Find where the given text appears and provide that cell's center as [x, y] coordinate. 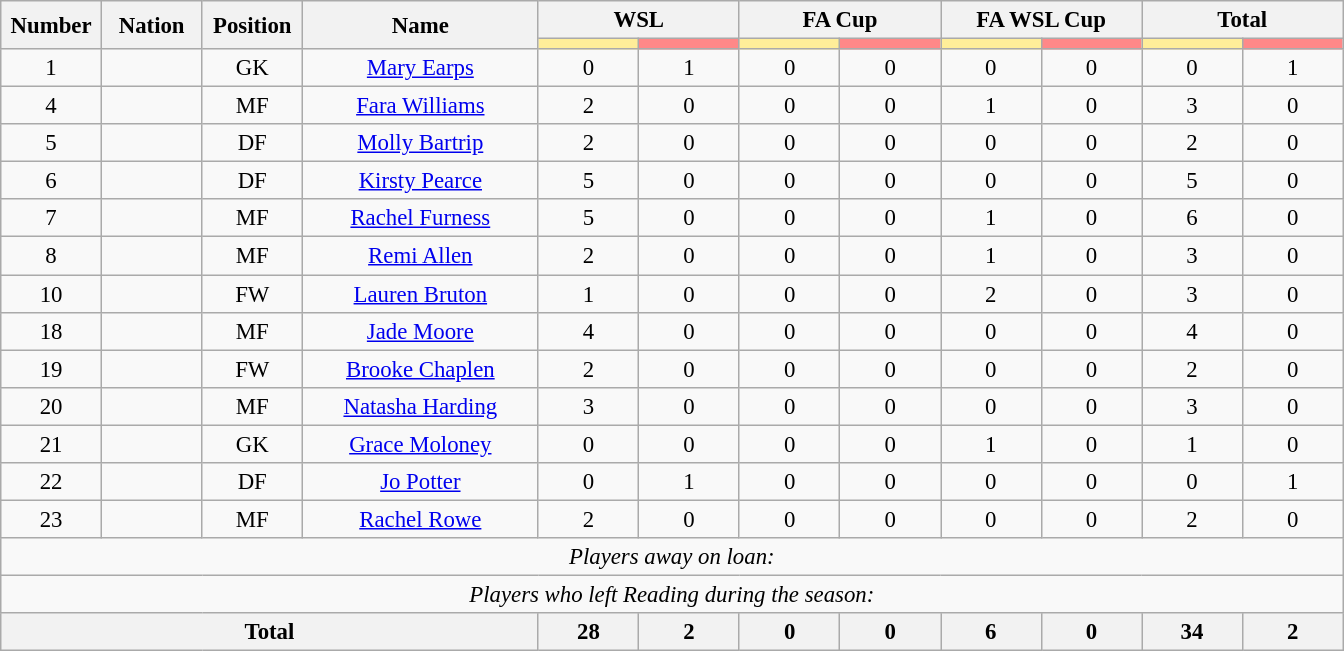
Rachel Rowe [421, 519]
Players who left Reading during the season: [672, 594]
18 [52, 331]
23 [52, 519]
Number [52, 25]
Remi Allen [421, 256]
Kirsty Pearce [421, 181]
Mary Earps [421, 68]
FA Cup [840, 20]
21 [52, 444]
Position [252, 25]
Jo Potter [421, 482]
Jade Moore [421, 331]
Grace Moloney [421, 444]
20 [52, 406]
Fara Williams [421, 106]
10 [52, 294]
28 [588, 632]
Molly Bartrip [421, 143]
Name [421, 25]
Brooke Chaplen [421, 369]
22 [52, 482]
Natasha Harding [421, 406]
Nation [152, 25]
34 [1192, 632]
WSL [638, 20]
7 [52, 219]
Players away on loan: [672, 557]
FA WSL Cup [1040, 20]
Rachel Furness [421, 219]
19 [52, 369]
8 [52, 256]
Lauren Bruton [421, 294]
